Pinpoint the cell where the given text exists, returning its [x, y] midpoint coordinate. 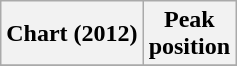
Peak position [189, 34]
Chart (2012) [72, 34]
